From the cell containing the given text, extract its center point as (X, Y) coordinate. 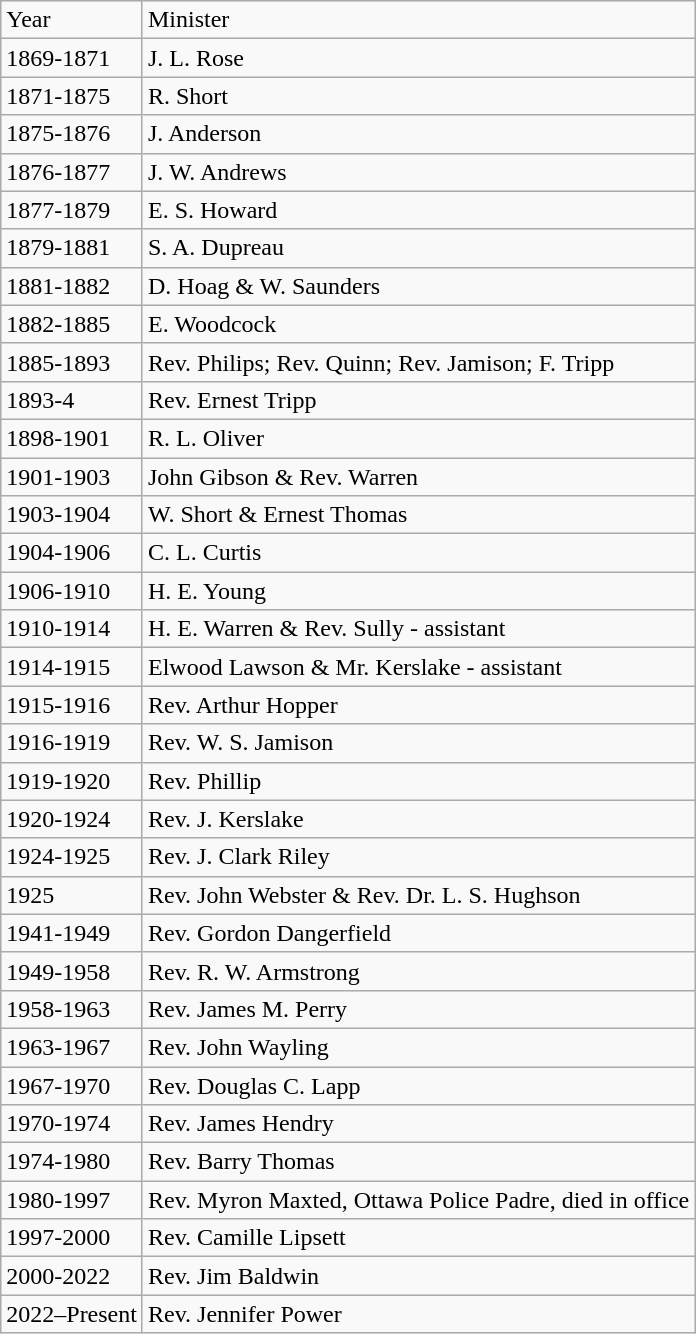
1885-1893 (72, 362)
Elwood Lawson & Mr. Kerslake - assistant (418, 667)
Rev. Douglas C. Lapp (418, 1085)
Rev. R. W. Armstrong (418, 971)
1914-1915 (72, 667)
Rev. John Wayling (418, 1047)
Rev. Gordon Dangerfield (418, 933)
1963-1967 (72, 1047)
Rev. Camille Lipsett (418, 1238)
1882-1885 (72, 324)
Rev. John Webster & Rev. Dr. L. S. Hughson (418, 895)
1893-4 (72, 400)
1970-1974 (72, 1124)
1910-1914 (72, 629)
John Gibson & Rev. Warren (418, 477)
1949-1958 (72, 971)
1875-1876 (72, 134)
E. Woodcock (418, 324)
1916-1919 (72, 743)
1877-1879 (72, 210)
1903-1904 (72, 515)
H. E. Warren & Rev. Sully - assistant (418, 629)
J. L. Rose (418, 58)
H. E. Young (418, 591)
Minister (418, 20)
1980-1997 (72, 1200)
R. Short (418, 96)
Rev. Philips; Rev. Quinn; Rev. Jamison; F. Tripp (418, 362)
1876-1877 (72, 172)
1997-2000 (72, 1238)
Year (72, 20)
1967-1970 (72, 1085)
1901-1903 (72, 477)
2022–Present (72, 1314)
1881-1882 (72, 286)
Rev. Arthur Hopper (418, 705)
1924-1925 (72, 857)
D. Hoag & W. Saunders (418, 286)
Rev. J. Kerslake (418, 819)
1919-1920 (72, 781)
Rev. Ernest Tripp (418, 400)
1958-1963 (72, 1009)
J. W. Andrews (418, 172)
Rev. Phillip (418, 781)
C. L. Curtis (418, 553)
Rev. J. Clark Riley (418, 857)
Rev. Myron Maxted, Ottawa Police Padre, died in office (418, 1200)
S. A. Dupreau (418, 248)
Rev. James Hendry (418, 1124)
1871-1875 (72, 96)
Rev. W. S. Jamison (418, 743)
1920-1924 (72, 819)
2000-2022 (72, 1276)
Rev. James M. Perry (418, 1009)
E. S. Howard (418, 210)
J. Anderson (418, 134)
1925 (72, 895)
Rev. Jim Baldwin (418, 1276)
1974-1980 (72, 1162)
1904-1906 (72, 553)
1898-1901 (72, 438)
Rev. Jennifer Power (418, 1314)
1869-1871 (72, 58)
1879-1881 (72, 248)
W. Short & Ernest Thomas (418, 515)
1915-1916 (72, 705)
R. L. Oliver (418, 438)
1941-1949 (72, 933)
Rev. Barry Thomas (418, 1162)
1906-1910 (72, 591)
